Find where the given text appears and provide that cell's center as (X, Y) coordinate. 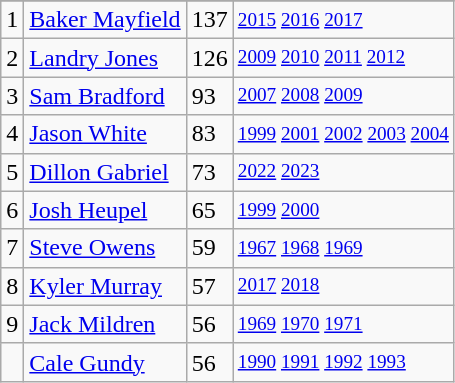
1967 1968 1969 (343, 248)
Jason White (105, 134)
Kyler Murray (105, 286)
2007 2008 2009 (343, 96)
137 (210, 20)
Steve Owens (105, 248)
Josh Heupel (105, 210)
Baker Mayfield (105, 20)
83 (210, 134)
4 (12, 134)
73 (210, 172)
8 (12, 286)
9 (12, 324)
Dillon Gabriel (105, 172)
2009 2010 2011 2012 (343, 58)
Landry Jones (105, 58)
5 (12, 172)
7 (12, 248)
2 (12, 58)
126 (210, 58)
2017 2018 (343, 286)
2022 2023 (343, 172)
65 (210, 210)
59 (210, 248)
57 (210, 286)
3 (12, 96)
Jack Mildren (105, 324)
Sam Bradford (105, 96)
1999 2001 2002 2003 2004 (343, 134)
1999 2000 (343, 210)
93 (210, 96)
1969 1970 1971 (343, 324)
2015 2016 2017 (343, 20)
6 (12, 210)
1 (12, 20)
Cale Gundy (105, 362)
1990 1991 1992 1993 (343, 362)
